From the cell containing the given text, extract its center point as (X, Y) coordinate. 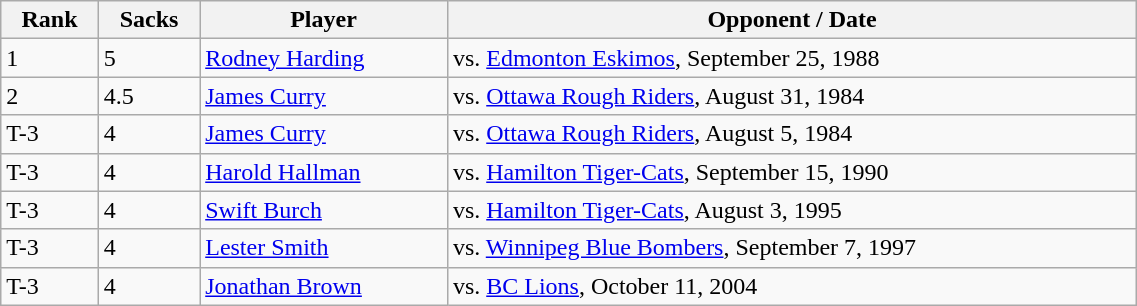
Rank (50, 20)
vs. Ottawa Rough Riders, August 31, 1984 (792, 96)
2 (50, 96)
vs. Hamilton Tiger-Cats, September 15, 1990 (792, 172)
Lester Smith (324, 248)
Opponent / Date (792, 20)
Player (324, 20)
Swift Burch (324, 210)
vs. Ottawa Rough Riders, August 5, 1984 (792, 134)
vs. Hamilton Tiger-Cats, August 3, 1995 (792, 210)
Sacks (148, 20)
Rodney Harding (324, 58)
Jonathan Brown (324, 286)
4.5 (148, 96)
1 (50, 58)
vs. Edmonton Eskimos, September 25, 1988 (792, 58)
5 (148, 58)
vs. BC Lions, October 11, 2004 (792, 286)
Harold Hallman (324, 172)
vs. Winnipeg Blue Bombers, September 7, 1997 (792, 248)
